Extract the (x, y) coordinate from the center of the cell holding the provided text.  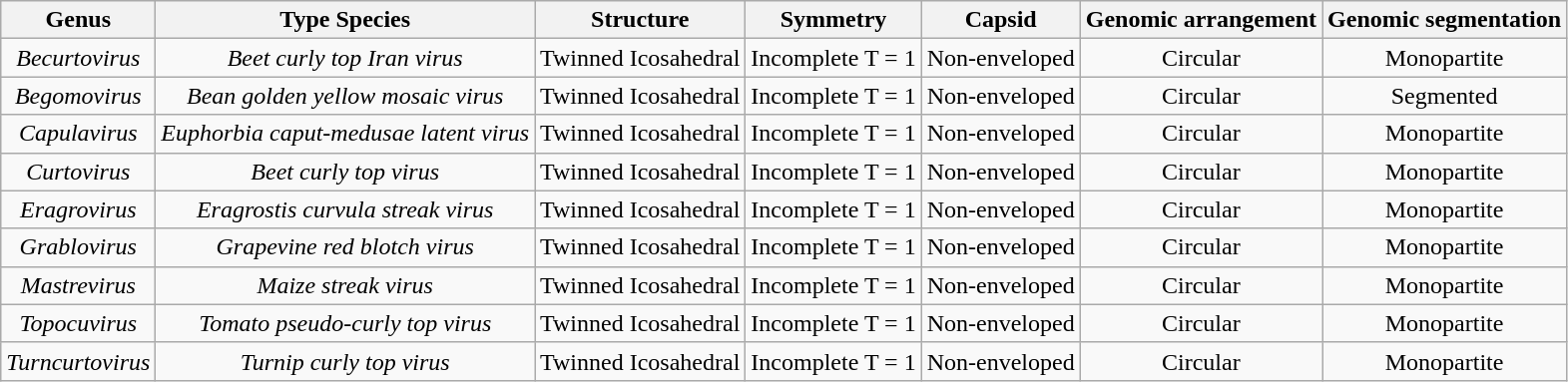
Grapevine red blotch virus (345, 247)
Becurtovirus (78, 58)
Turncurtovirus (78, 361)
Symmetry (833, 20)
Segmented (1445, 96)
Genomic segmentation (1445, 20)
Maize streak virus (345, 285)
Begomovirus (78, 96)
Beet curly top virus (345, 172)
Bean golden yellow mosaic virus (345, 96)
Tomato pseudo-curly top virus (345, 323)
Grablovirus (78, 247)
Genus (78, 20)
Structure (641, 20)
Capulavirus (78, 134)
Eragrovirus (78, 209)
Beet curly top Iran virus (345, 58)
Curtovirus (78, 172)
Mastrevirus (78, 285)
Topocuvirus (78, 323)
Turnip curly top virus (345, 361)
Eragrostis curvula streak virus (345, 209)
Type Species (345, 20)
Genomic arrangement (1201, 20)
Euphorbia caput-medusae latent virus (345, 134)
Capsid (1000, 20)
